Determine the [X, Y] coordinate at the center of the cell enclosing the given text.  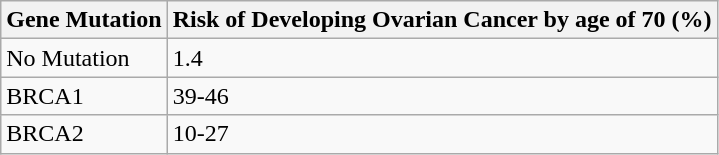
BRCA1 [84, 96]
39-46 [442, 96]
1.4 [442, 58]
Risk of Developing Ovarian Cancer by age of 70 (%) [442, 20]
Gene Mutation [84, 20]
BRCA2 [84, 134]
10-27 [442, 134]
No Mutation [84, 58]
